Determine the [X, Y] coordinate at the center of the cell enclosing the given text.  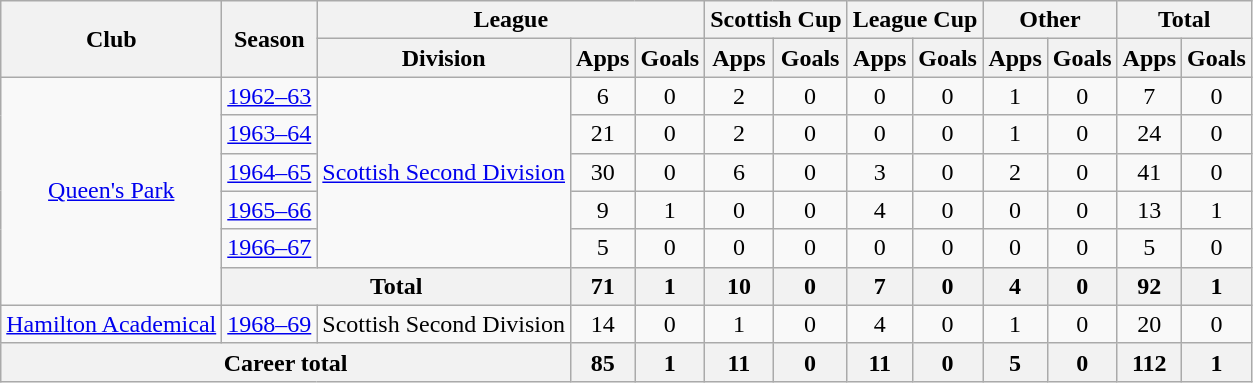
Queen's Park [112, 191]
71 [603, 286]
20 [1149, 324]
Division [444, 58]
League Cup [915, 20]
9 [603, 210]
10 [739, 286]
14 [603, 324]
1962–63 [270, 96]
1966–67 [270, 248]
112 [1149, 362]
85 [603, 362]
1968–69 [270, 324]
Scottish Cup [776, 20]
Career total [286, 362]
Season [270, 39]
30 [603, 172]
13 [1149, 210]
1965–66 [270, 210]
1964–65 [270, 172]
1963–64 [270, 134]
Hamilton Academical [112, 324]
21 [603, 134]
Club [112, 39]
League [511, 20]
92 [1149, 286]
Other [1050, 20]
3 [880, 172]
24 [1149, 134]
41 [1149, 172]
